Search for the cell housing the specified text and yield its [x, y] center coordinate. 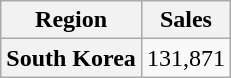
South Korea [72, 58]
131,871 [186, 58]
Region [72, 20]
Sales [186, 20]
